Find where the given text appears and provide that cell's center as (x, y) coordinate. 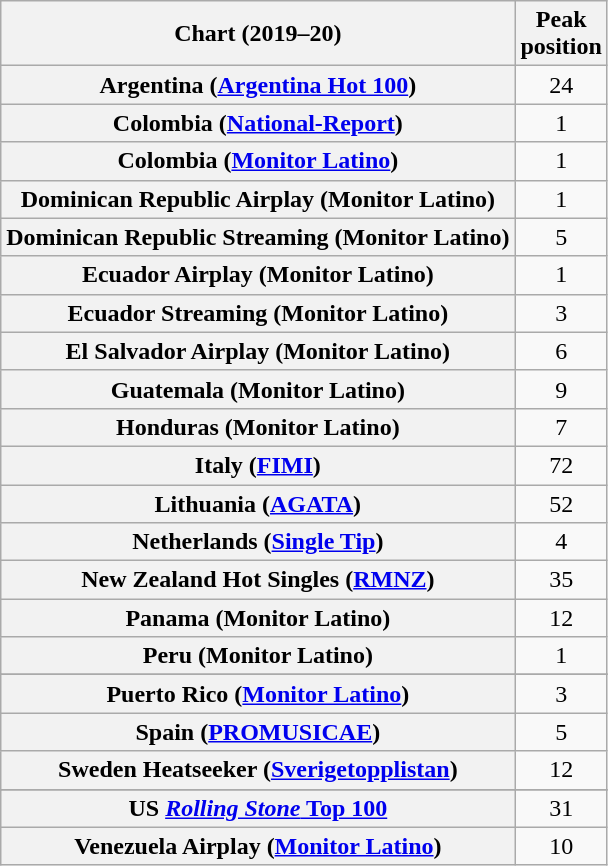
Venezuela Airplay (Monitor Latino) (258, 846)
Colombia (Monitor Latino) (258, 161)
Chart (2019–20) (258, 34)
9 (561, 389)
Colombia (National-Report) (258, 123)
Panama (Monitor Latino) (258, 618)
Ecuador Streaming (Monitor Latino) (258, 313)
Guatemala (Monitor Latino) (258, 389)
Dominican Republic Streaming (Monitor Latino) (258, 237)
72 (561, 465)
Sweden Heatseeker (Sverigetopplistan) (258, 770)
6 (561, 351)
US Rolling Stone Top 100 (258, 808)
El Salvador Airplay (Monitor Latino) (258, 351)
Italy (FIMI) (258, 465)
Ecuador Airplay (Monitor Latino) (258, 275)
Peakposition (561, 34)
Peru (Monitor Latino) (258, 656)
52 (561, 503)
New Zealand Hot Singles (RMNZ) (258, 580)
Netherlands (Single Tip) (258, 542)
Argentina (Argentina Hot 100) (258, 85)
10 (561, 846)
Honduras (Monitor Latino) (258, 427)
7 (561, 427)
4 (561, 542)
Lithuania (AGATA) (258, 503)
35 (561, 580)
Dominican Republic Airplay (Monitor Latino) (258, 199)
24 (561, 85)
Puerto Rico (Monitor Latino) (258, 694)
Spain (PROMUSICAE) (258, 732)
31 (561, 808)
